Return the [x, y] coordinate for the center point of the cell that contains the specified text.  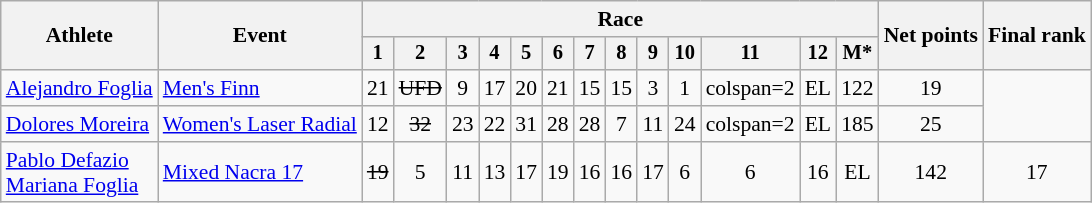
Pablo DefazioMariana Foglia [80, 172]
4 [495, 54]
Race [620, 19]
Dolores Moreira [80, 124]
Mixed Nacra 17 [260, 172]
31 [526, 124]
Athlete [80, 36]
2 [420, 54]
Final rank [1037, 36]
8 [621, 54]
13 [495, 172]
Alejandro Foglia [80, 88]
Women's Laser Radial [260, 124]
22 [495, 124]
UFD [420, 88]
32 [420, 124]
Net points [931, 36]
Event [260, 36]
142 [931, 172]
10 [685, 54]
23 [463, 124]
185 [858, 124]
20 [526, 88]
M* [858, 54]
122 [858, 88]
Men's Finn [260, 88]
25 [931, 124]
24 [685, 124]
